Locate the cell with the specified text and output its (X, Y) center coordinate. 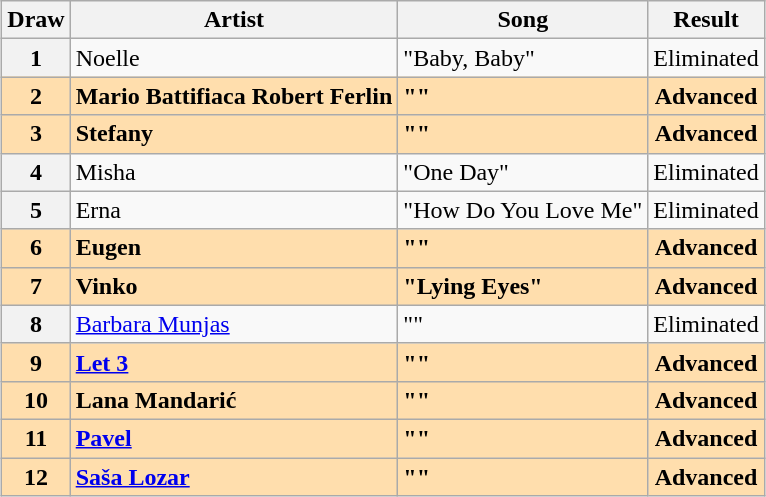
Lana Mandarić (234, 400)
5 (36, 210)
9 (36, 362)
Draw (36, 20)
10 (36, 400)
Saša Lozar (234, 477)
Mario Battifiaca Robert Ferlin (234, 96)
"Baby, Baby" (523, 58)
Result (706, 20)
2 (36, 96)
3 (36, 134)
Barbara Munjas (234, 324)
Vinko (234, 286)
Pavel (234, 438)
Song (523, 20)
"Lying Eyes" (523, 286)
7 (36, 286)
4 (36, 172)
"One Day" (523, 172)
Misha (234, 172)
Eugen (234, 248)
11 (36, 438)
Let 3 (234, 362)
6 (36, 248)
Noelle (234, 58)
Stefany (234, 134)
12 (36, 477)
"How Do You Love Me" (523, 210)
1 (36, 58)
Erna (234, 210)
8 (36, 324)
Artist (234, 20)
